Capture the cell that displays the provided text and extract its [X, Y] central coordinate. 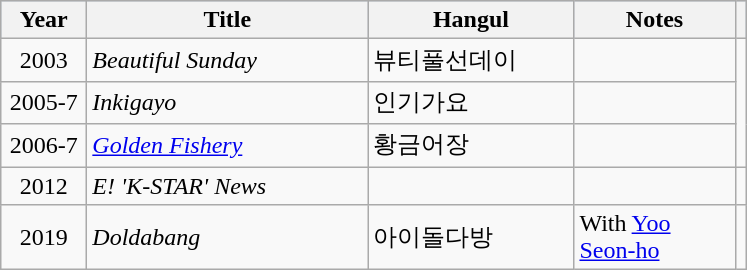
Doldabang [228, 238]
Beautiful Sunday [228, 60]
황금어장 [471, 146]
2012 [44, 185]
뷰티풀선데이 [471, 60]
Golden Fishery [228, 146]
E! 'K-STAR' News [228, 185]
With Yoo Seon-ho [654, 238]
2006-7 [44, 146]
Notes [654, 20]
아이돌다방 [471, 238]
인기가요 [471, 102]
2003 [44, 60]
Year [44, 20]
2005-7 [44, 102]
Inkigayo [228, 102]
2019 [44, 238]
Title [228, 20]
Hangul [471, 20]
